Return the (x, y) coordinate for the center point of the cell that contains the specified text.  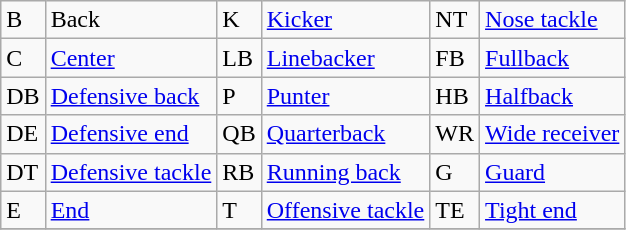
Offensive tackle (346, 210)
RB (239, 172)
E (23, 210)
T (239, 210)
Wide receiver (552, 134)
LB (239, 58)
Back (131, 20)
P (239, 96)
G (455, 172)
C (23, 58)
End (131, 210)
Linebacker (346, 58)
DE (23, 134)
Defensive end (131, 134)
Quarterback (346, 134)
Nose tackle (552, 20)
K (239, 20)
Punter (346, 96)
Kicker (346, 20)
Running back (346, 172)
Center (131, 58)
WR (455, 134)
Guard (552, 172)
Halfback (552, 96)
DB (23, 96)
DT (23, 172)
FB (455, 58)
B (23, 20)
Defensive back (131, 96)
QB (239, 134)
TE (455, 210)
Tight end (552, 210)
HB (455, 96)
NT (455, 20)
Fullback (552, 58)
Defensive tackle (131, 172)
